Capture the cell that displays the provided text and extract its [x, y] central coordinate. 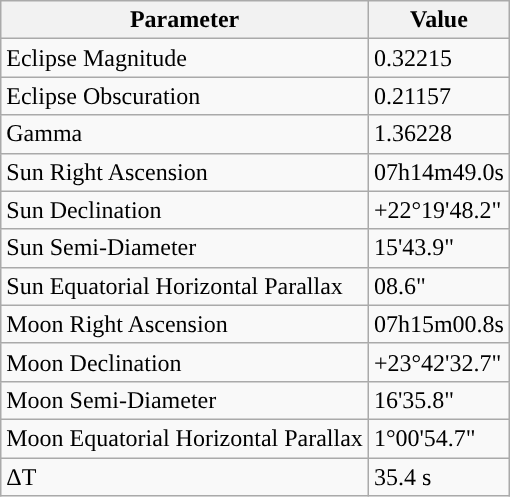
Gamma [185, 134]
07h14m49.0s [438, 172]
1.36228 [438, 134]
0.32215 [438, 58]
ΔT [185, 477]
15'43.9" [438, 248]
Parameter [185, 20]
Value [438, 20]
Moon Semi-Diameter [185, 400]
08.6" [438, 286]
Moon Right Ascension [185, 324]
Sun Equatorial Horizontal Parallax [185, 286]
0.21157 [438, 96]
16'35.8" [438, 400]
+22°19'48.2" [438, 210]
Eclipse Obscuration [185, 96]
Eclipse Magnitude [185, 58]
Sun Semi-Diameter [185, 248]
07h15m00.8s [438, 324]
35.4 s [438, 477]
+23°42'32.7" [438, 362]
Moon Declination [185, 362]
Sun Declination [185, 210]
1°00'54.7" [438, 438]
Sun Right Ascension [185, 172]
Moon Equatorial Horizontal Parallax [185, 438]
